Find where the given text appears and provide that cell's center as (x, y) coordinate. 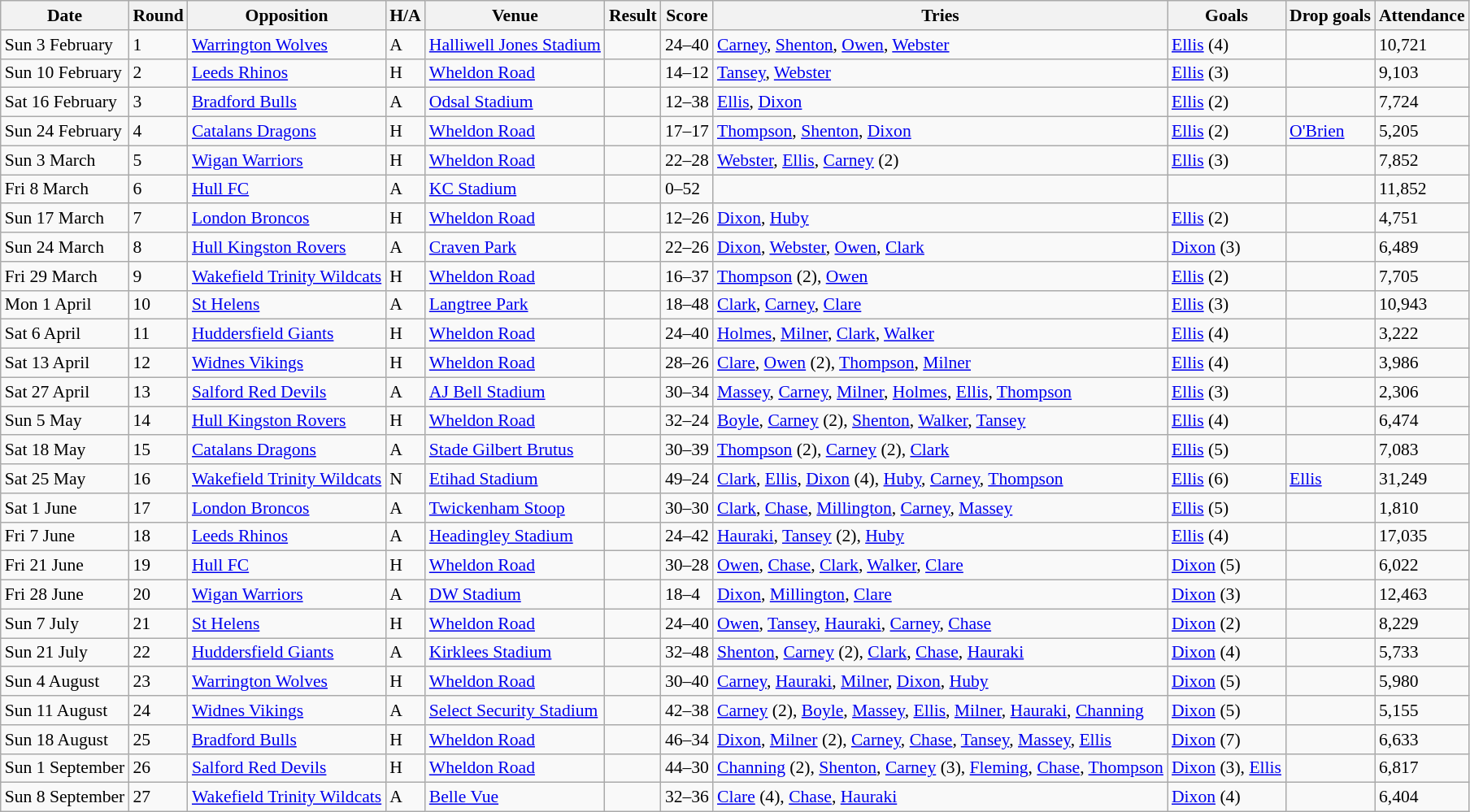
5,205 (1422, 132)
20 (158, 595)
25 (158, 740)
13 (158, 392)
9,103 (1422, 73)
10 (158, 305)
Langtree Park (515, 305)
14 (158, 421)
Dixon (3), Ellis (1226, 768)
2 (158, 73)
5 (158, 160)
17 (158, 508)
11 (158, 334)
5,980 (1422, 682)
Ellis, Dixon (940, 102)
Result (633, 15)
10,943 (1422, 305)
Sun 24 February (65, 132)
7,724 (1422, 102)
22–28 (687, 160)
42–38 (687, 710)
Sat 1 June (65, 508)
30–39 (687, 450)
Sun 5 May (65, 421)
9 (158, 276)
Clare (4), Chase, Hauraki (940, 797)
Fri 28 June (65, 595)
Thompson (2), Carney (2), Clark (940, 450)
Sat 13 April (65, 363)
Sun 1 September (65, 768)
30–40 (687, 682)
O'Brien (1330, 132)
Dixon (2) (1226, 623)
32–24 (687, 421)
6,817 (1422, 768)
Clark, Carney, Clare (940, 305)
6,022 (1422, 566)
Sun 4 August (65, 682)
Craven Park (515, 247)
Fri 8 March (65, 189)
Boyle, Carney (2), Shenton, Walker, Tansey (940, 421)
44–30 (687, 768)
Sun 24 March (65, 247)
12 (158, 363)
7,705 (1422, 276)
6 (158, 189)
12,463 (1422, 595)
Clark, Ellis, Dixon (4), Huby, Carney, Thompson (940, 479)
46–34 (687, 740)
Tries (940, 15)
1 (158, 45)
15 (158, 450)
Attendance (1422, 15)
0–52 (687, 189)
7 (158, 219)
Score (687, 15)
32–48 (687, 653)
30–28 (687, 566)
4,751 (1422, 219)
Round (158, 15)
31,249 (1422, 479)
24–42 (687, 536)
22 (158, 653)
17,035 (1422, 536)
N (405, 479)
8,229 (1422, 623)
Carney, Shenton, Owen, Webster (940, 45)
Drop goals (1330, 15)
Sun 10 February (65, 73)
17–17 (687, 132)
Sat 16 February (65, 102)
3,986 (1422, 363)
6,404 (1422, 797)
Belle Vue (515, 797)
H/A (405, 15)
2,306 (1422, 392)
Sun 11 August (65, 710)
5,733 (1422, 653)
12–26 (687, 219)
49–24 (687, 479)
12–38 (687, 102)
Mon 1 April (65, 305)
Venue (515, 15)
Halliwell Jones Stadium (515, 45)
Clark, Chase, Millington, Carney, Massey (940, 508)
Sun 7 July (65, 623)
Sat 25 May (65, 479)
Opposition (286, 15)
30–34 (687, 392)
Sat 6 April (65, 334)
Stade Gilbert Brutus (515, 450)
26 (158, 768)
18 (158, 536)
27 (158, 797)
Sun 17 March (65, 219)
14–12 (687, 73)
Owen, Tansey, Hauraki, Carney, Chase (940, 623)
Twickenham Stoop (515, 508)
Clare, Owen (2), Thompson, Milner (940, 363)
Dixon (7) (1226, 740)
Sun 8 September (65, 797)
Hauraki, Tansey (2), Huby (940, 536)
DW Stadium (515, 595)
28–26 (687, 363)
Sun 3 February (65, 45)
Fri 7 June (65, 536)
3 (158, 102)
Etihad Stadium (515, 479)
Select Security Stadium (515, 710)
Massey, Carney, Milner, Holmes, Ellis, Thompson (940, 392)
Sun 21 July (65, 653)
Goals (1226, 15)
Odsal Stadium (515, 102)
8 (158, 247)
24 (158, 710)
10,721 (1422, 45)
KC Stadium (515, 189)
23 (158, 682)
3,222 (1422, 334)
11,852 (1422, 189)
32–36 (687, 797)
Dixon, Webster, Owen, Clark (940, 247)
Sun 3 March (65, 160)
Sat 27 April (65, 392)
16–37 (687, 276)
Date (65, 15)
7,852 (1422, 160)
Fri 29 March (65, 276)
30–30 (687, 508)
Ellis (1330, 479)
4 (158, 132)
Ellis (6) (1226, 479)
6,633 (1422, 740)
1,810 (1422, 508)
Headingley Stadium (515, 536)
Shenton, Carney (2), Clark, Chase, Hauraki (940, 653)
Owen, Chase, Clark, Walker, Clare (940, 566)
18–48 (687, 305)
21 (158, 623)
Dixon, Millington, Clare (940, 595)
Tansey, Webster (940, 73)
22–26 (687, 247)
7,083 (1422, 450)
Channing (2), Shenton, Carney (3), Fleming, Chase, Thompson (940, 768)
16 (158, 479)
Thompson (2), Owen (940, 276)
Webster, Ellis, Carney (2) (940, 160)
Dixon, Milner (2), Carney, Chase, Tansey, Massey, Ellis (940, 740)
19 (158, 566)
Thompson, Shenton, Dixon (940, 132)
5,155 (1422, 710)
Holmes, Milner, Clark, Walker (940, 334)
Carney, Hauraki, Milner, Dixon, Huby (940, 682)
6,489 (1422, 247)
Kirklees Stadium (515, 653)
Sat 18 May (65, 450)
AJ Bell Stadium (515, 392)
Sun 18 August (65, 740)
6,474 (1422, 421)
Fri 21 June (65, 566)
18–4 (687, 595)
Carney (2), Boyle, Massey, Ellis, Milner, Hauraki, Channing (940, 710)
Dixon, Huby (940, 219)
